Search for the cell housing the specified text and yield its [X, Y] center coordinate. 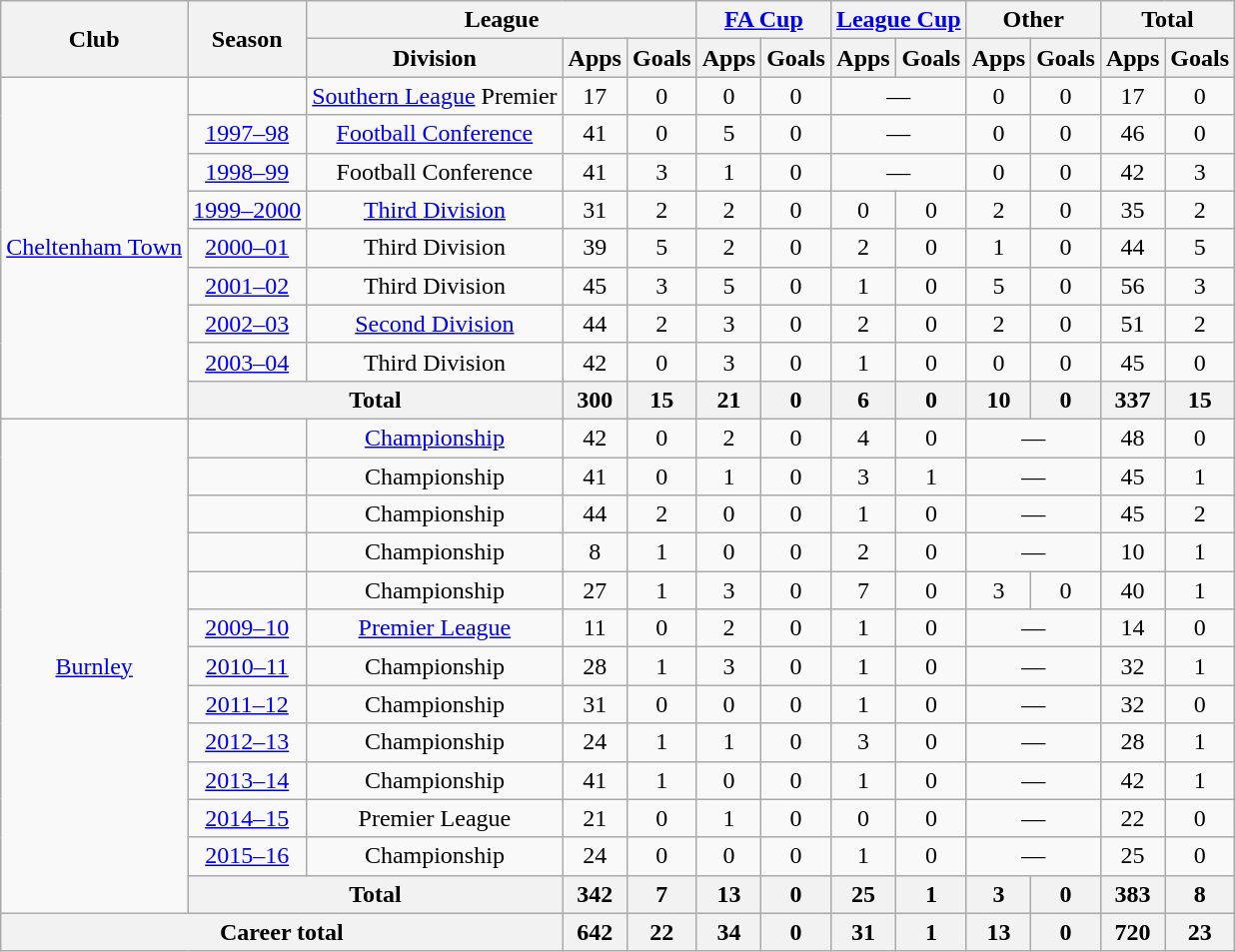
FA Cup [763, 20]
2012–13 [248, 742]
1997–98 [248, 134]
48 [1132, 438]
Burnley [94, 665]
Southern League Premier [435, 96]
383 [1132, 894]
27 [595, 590]
2013–14 [248, 780]
Division [435, 58]
2001–02 [248, 286]
14 [1132, 628]
1999–2000 [248, 210]
342 [595, 894]
40 [1132, 590]
2014–15 [248, 818]
56 [1132, 286]
2000–01 [248, 248]
2002–03 [248, 324]
46 [1132, 134]
39 [595, 248]
Second Division [435, 324]
51 [1132, 324]
Cheltenham Town [94, 248]
Season [248, 39]
23 [1200, 932]
35 [1132, 210]
2009–10 [248, 628]
League [502, 20]
2015–16 [248, 856]
Club [94, 39]
Career total [282, 932]
6 [863, 400]
720 [1132, 932]
2003–04 [248, 362]
4 [863, 438]
1998–99 [248, 172]
11 [595, 628]
34 [728, 932]
2010–11 [248, 666]
League Cup [898, 20]
642 [595, 932]
300 [595, 400]
337 [1132, 400]
Other [1033, 20]
2011–12 [248, 704]
